Find where the given text appears and provide that cell's center as [X, Y] coordinate. 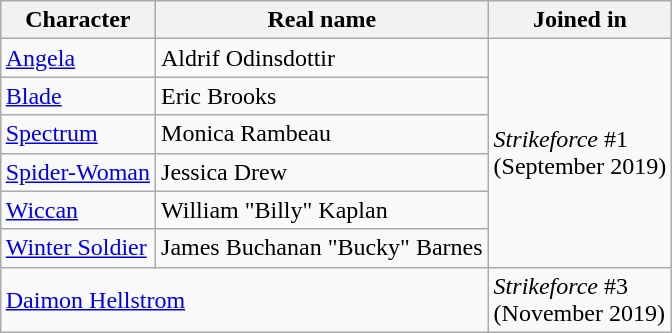
Strikeforce #1(September 2019) [580, 153]
Winter Soldier [78, 248]
Eric Brooks [322, 96]
James Buchanan "Bucky" Barnes [322, 248]
Blade [78, 96]
Spider-Woman [78, 172]
Spectrum [78, 134]
Daimon Hellstrom [244, 300]
Wiccan [78, 210]
Monica Rambeau [322, 134]
William "Billy" Kaplan [322, 210]
Strikeforce #3(November 2019) [580, 300]
Angela [78, 58]
Joined in [580, 20]
Aldrif Odinsdottir [322, 58]
Jessica Drew [322, 172]
Real name [322, 20]
Character [78, 20]
